Output the [x, y] coordinate of the center of the cell containing the given text.  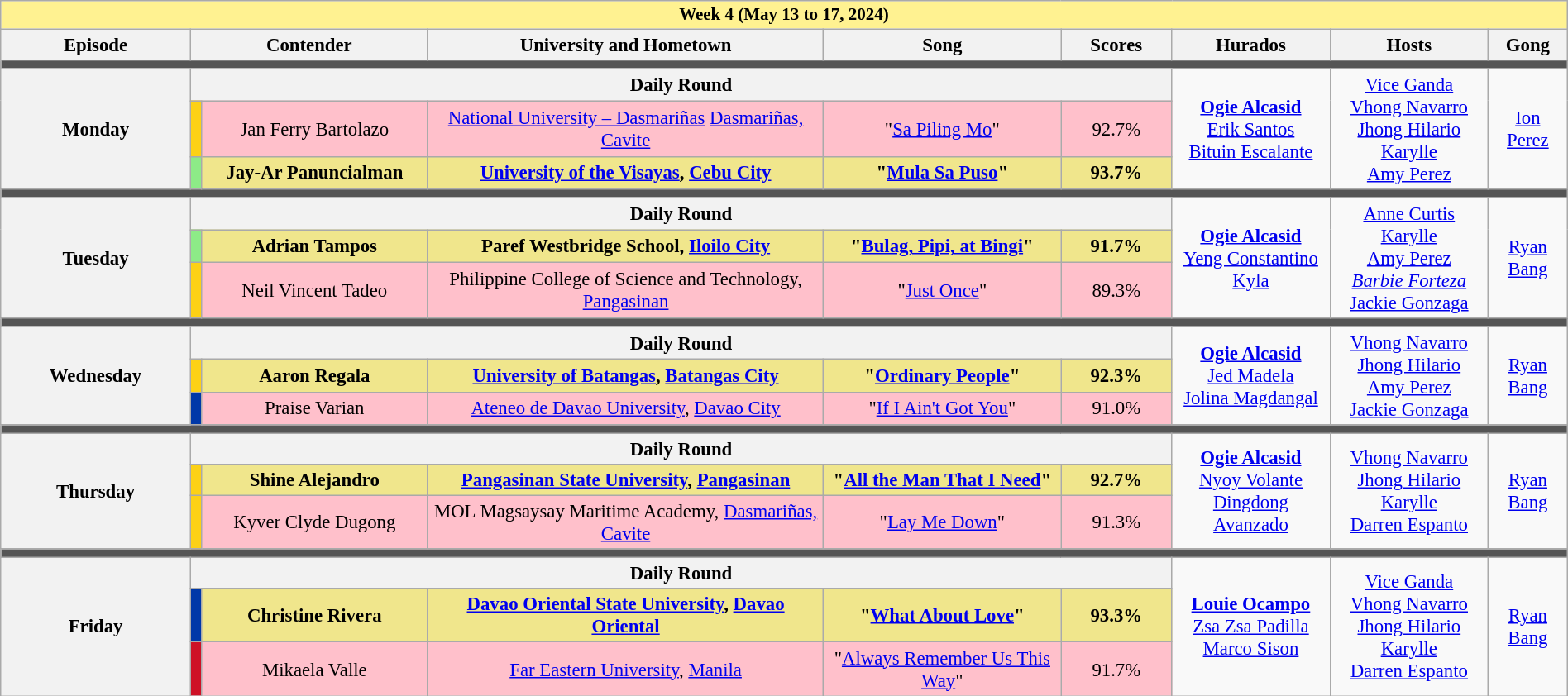
Louie OcampoZsa Zsa PadillaMarco Sison [1250, 627]
Vhong NavarroJhong HilarioKarylleDarren Espanto [1409, 492]
Aaron Regala [314, 376]
University of the Visayas, Cebu City [625, 172]
Shine Alejandro [314, 480]
Jan Ferry Bartolazo [314, 129]
92.3% [1116, 376]
Wednesday [96, 375]
Neil Vincent Tadeo [314, 289]
"If I Ain't Got You" [943, 408]
National University – Dasmariñas Dasmariñas, Cavite [625, 129]
Kyver Clyde Dugong [314, 522]
Thursday [96, 492]
93.7% [1116, 172]
Pangasinan State University, Pangasinan [625, 480]
89.3% [1116, 289]
Adrian Tampos [314, 246]
Week 4 (May 13 to 17, 2024) [784, 15]
"What About Love" [943, 617]
MOL Magsaysay Maritime Academy, Dasmariñas, Cavite [625, 522]
Praise Varian [314, 408]
"Just Once" [943, 289]
Tuesday [96, 258]
93.3% [1116, 617]
Davao Oriental State University, Davao Oriental [625, 617]
Paref Westbridge School, Iloilo City [625, 246]
Vice GandaVhong NavarroJhong HilarioKarylleDarren Espanto [1409, 627]
Far Eastern University, Manila [625, 670]
Philippine College of Science and Technology, Pangasinan [625, 289]
Scores [1116, 45]
"All the Man That I Need" [943, 480]
Ion Perez [1528, 129]
91.0% [1116, 408]
"Lay Me Down" [943, 522]
Ogie AlcasidNyoy VolanteDingdong Avanzado [1250, 492]
Ogie AlcasidJed MadelaJolina Magdangal [1250, 375]
"Ordinary People" [943, 376]
Vice GandaVhong NavarroJhong HilarioKarylleAmy Perez [1409, 129]
91.3% [1116, 522]
Hurados [1250, 45]
Song [943, 45]
Episode [96, 45]
University and Hometown [625, 45]
Christine Rivera [314, 617]
"Mula Sa Puso" [943, 172]
"Bulag, Pipi, at Bingi" [943, 246]
Hosts [1409, 45]
"Sa Piling Mo" [943, 129]
Jay-Ar Panuncialman [314, 172]
Vhong NavarroJhong HilarioAmy PerezJackie Gonzaga [1409, 375]
Ogie AlcasidYeng ConstantinoKyla [1250, 258]
Contender [309, 45]
Ogie AlcasidErik SantosBituin Escalante [1250, 129]
Gong [1528, 45]
Anne CurtisKarylleAmy PerezBarbie FortezaJackie Gonzaga [1409, 258]
Mikaela Valle [314, 670]
Friday [96, 627]
Ateneo de Davao University, Davao City [625, 408]
Monday [96, 129]
"Always Remember Us This Way" [943, 670]
University of Batangas, Batangas City [625, 376]
